Return the [x, y] coordinate for the center point of the cell that contains the specified text.  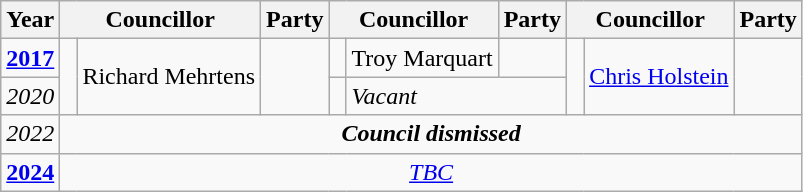
Council dismissed [432, 134]
Vacant [456, 96]
2022 [30, 134]
2024 [30, 172]
Troy Marquart [422, 58]
2020 [30, 96]
TBC [432, 172]
Year [30, 20]
Richard Mehrtens [169, 77]
Chris Holstein [659, 77]
2017 [30, 58]
